Extract the (x, y) coordinate from the center of the cell holding the provided text.  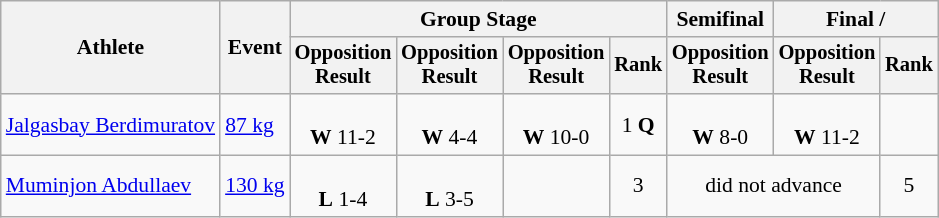
W 8-0 (720, 124)
L 3-5 (450, 186)
Athlete (110, 48)
did not advance (774, 186)
L 1-4 (344, 186)
Event (254, 48)
Semifinal (720, 19)
3 (638, 186)
5 (909, 186)
Jalgasbay Berdimuratov (110, 124)
87 kg (254, 124)
W 10-0 (556, 124)
Group Stage (478, 19)
W 4-4 (450, 124)
1 Q (638, 124)
Muminjon Abdullaev (110, 186)
Final / (856, 19)
130 kg (254, 186)
